Determine the (x, y) coordinate at the center of the cell enclosing the given text.  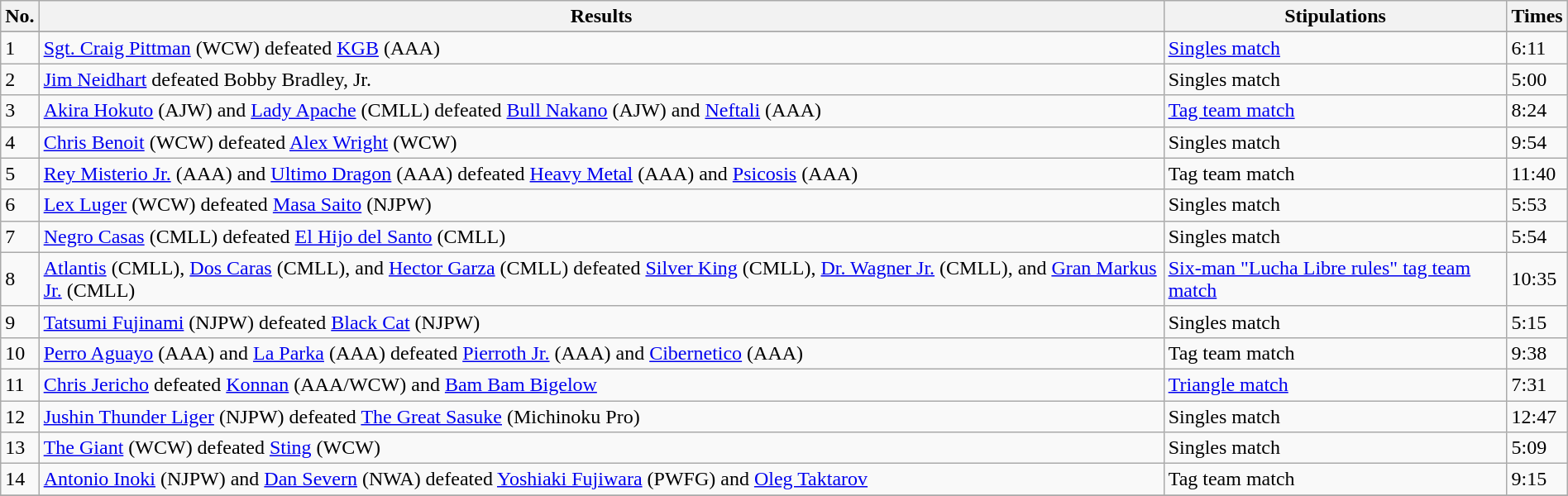
Atlantis (CMLL), Dos Caras (CMLL), and Hector Garza (CMLL) defeated Silver King (CMLL), Dr. Wagner Jr. (CMLL), and Gran Markus Jr. (CMLL) (601, 279)
No. (20, 17)
3 (20, 111)
9 (20, 322)
The Giant (WCW) defeated Sting (WCW) (601, 448)
Chris Jericho defeated Konnan (AAA/WCW) and Bam Bam Bigelow (601, 384)
5:54 (1537, 236)
12:47 (1537, 416)
9:38 (1537, 353)
Jim Neidhart defeated Bobby Bradley, Jr. (601, 79)
Jushin Thunder Liger (NJPW) defeated The Great Sasuke (Michinoku Pro) (601, 416)
Antonio Inoki (NJPW) and Dan Severn (NWA) defeated Yoshiaki Fujiwara (PWFG) and Oleg Taktarov (601, 479)
9:54 (1537, 142)
Lex Luger (WCW) defeated Masa Saito (NJPW) (601, 205)
Results (601, 17)
Chris Benoit (WCW) defeated Alex Wright (WCW) (601, 142)
Tatsumi Fujinami (NJPW) defeated Black Cat (NJPW) (601, 322)
Sgt. Craig Pittman (WCW) defeated KGB (AAA) (601, 48)
5:00 (1537, 79)
14 (20, 479)
Perro Aguayo (AAA) and La Parka (AAA) defeated Pierroth Jr. (AAA) and Cibernetico (AAA) (601, 353)
Triangle match (1335, 384)
8 (20, 279)
7:31 (1537, 384)
11:40 (1537, 174)
6:11 (1537, 48)
11 (20, 384)
1 (20, 48)
Times (1537, 17)
Negro Casas (CMLL) defeated El Hijo del Santo (CMLL) (601, 236)
2 (20, 79)
5 (20, 174)
5:15 (1537, 322)
4 (20, 142)
10 (20, 353)
12 (20, 416)
Stipulations (1335, 17)
13 (20, 448)
Six-man "Lucha Libre rules" tag team match (1335, 279)
5:53 (1537, 205)
Rey Misterio Jr. (AAA) and Ultimo Dragon (AAA) defeated Heavy Metal (AAA) and Psicosis (AAA) (601, 174)
9:15 (1537, 479)
Akira Hokuto (AJW) and Lady Apache (CMLL) defeated Bull Nakano (AJW) and Neftali (AAA) (601, 111)
6 (20, 205)
10:35 (1537, 279)
7 (20, 236)
5:09 (1537, 448)
8:24 (1537, 111)
